Provide the [X, Y] coordinate of the cell's center where the given text is located.  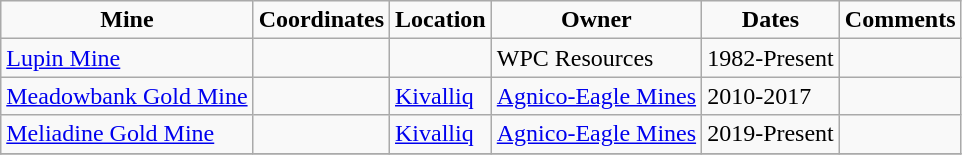
1982-Present [771, 58]
2019-Present [771, 134]
Lupin Mine [127, 58]
Coordinates [321, 20]
Meliadine Gold Mine [127, 134]
2010-2017 [771, 96]
Owner [596, 20]
WPC Resources [596, 58]
Meadowbank Gold Mine [127, 96]
Location [441, 20]
Mine [127, 20]
Comments [900, 20]
Dates [771, 20]
